Return the (X, Y) coordinate for the center point of the cell that contains the specified text.  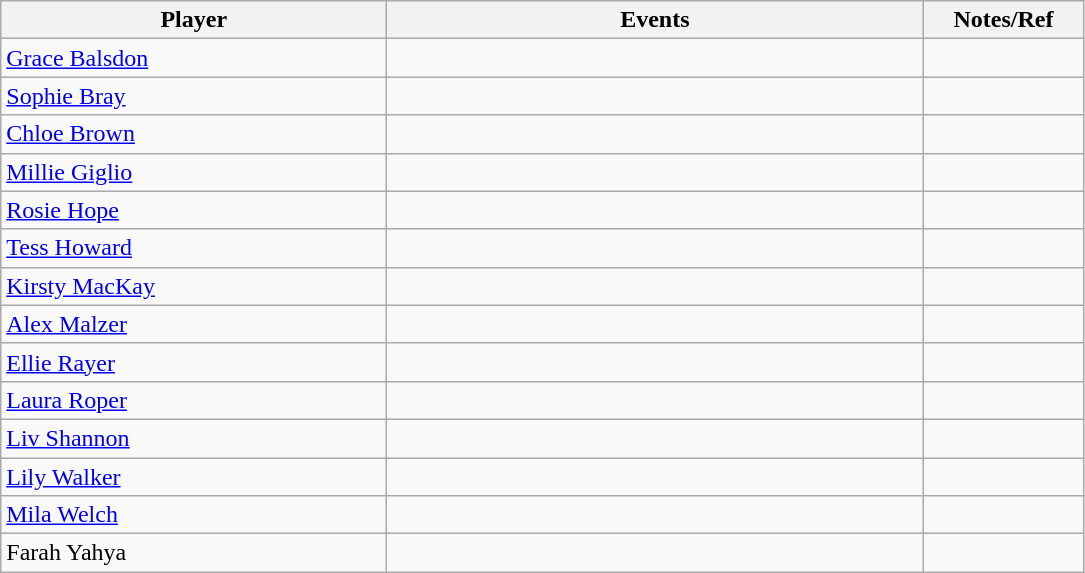
Rosie Hope (194, 210)
Chloe Brown (194, 134)
Events (655, 20)
Laura Roper (194, 400)
Player (194, 20)
Tess Howard (194, 248)
Farah Yahya (194, 553)
Ellie Rayer (194, 362)
Notes/Ref (1004, 20)
Mila Welch (194, 515)
Alex Malzer (194, 324)
Lily Walker (194, 477)
Millie Giglio (194, 172)
Kirsty MacKay (194, 286)
Liv Shannon (194, 438)
Sophie Bray (194, 96)
Grace Balsdon (194, 58)
